Return the (X, Y) coordinate for the center point of the cell that contains the specified text.  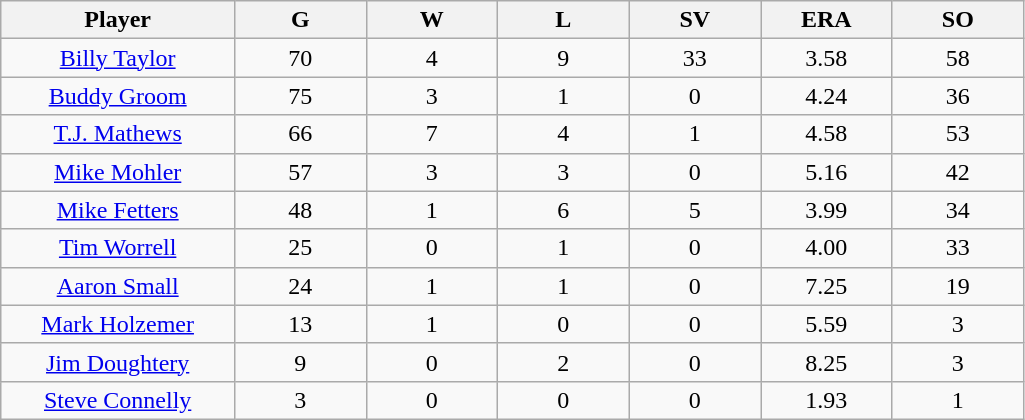
7.25 (827, 286)
48 (301, 210)
5.59 (827, 324)
Jim Doughtery (118, 362)
66 (301, 134)
L (564, 20)
Tim Worrell (118, 248)
57 (301, 172)
34 (958, 210)
5.16 (827, 172)
42 (958, 172)
4.58 (827, 134)
W (432, 20)
70 (301, 58)
4.24 (827, 96)
24 (301, 286)
Mark Holzemer (118, 324)
5 (695, 210)
ERA (827, 20)
Buddy Groom (118, 96)
4.00 (827, 248)
SO (958, 20)
Player (118, 20)
Mike Fetters (118, 210)
SV (695, 20)
1.93 (827, 400)
G (301, 20)
36 (958, 96)
Billy Taylor (118, 58)
25 (301, 248)
2 (564, 362)
Steve Connelly (118, 400)
6 (564, 210)
3.58 (827, 58)
53 (958, 134)
13 (301, 324)
Mike Mohler (118, 172)
8.25 (827, 362)
7 (432, 134)
75 (301, 96)
3.99 (827, 210)
58 (958, 58)
19 (958, 286)
Aaron Small (118, 286)
T.J. Mathews (118, 134)
